Output the (X, Y) coordinate of the center of the cell containing the given text.  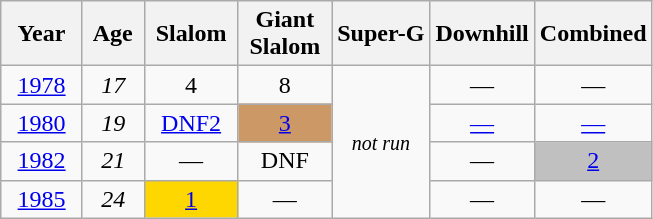
1978 (42, 85)
Year (42, 34)
3 (285, 123)
19 (113, 123)
Downhill (482, 34)
DNF (285, 161)
1980 (42, 123)
21 (113, 161)
Giant Slalom (285, 34)
1985 (42, 199)
1982 (42, 161)
2 (593, 161)
Slalom (191, 34)
24 (113, 199)
4 (191, 85)
8 (285, 85)
Super-G (381, 34)
1 (191, 199)
not run (381, 142)
Age (113, 34)
Combined (593, 34)
17 (113, 85)
DNF2 (191, 123)
